Find where the given text appears and provide that cell's center as [x, y] coordinate. 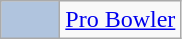
Pro Bowler [120, 20]
